Capture the cell that displays the provided text and extract its [x, y] central coordinate. 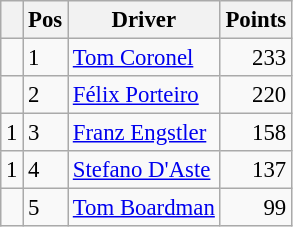
3 [46, 133]
Pos [46, 20]
Franz Engstler [144, 133]
Driver [144, 20]
Félix Porteiro [144, 95]
Tom Boardman [144, 208]
158 [256, 133]
Stefano D'Aste [144, 170]
Points [256, 20]
2 [46, 95]
137 [256, 170]
233 [256, 58]
5 [46, 208]
99 [256, 208]
220 [256, 95]
4 [46, 170]
Tom Coronel [144, 58]
